Scan for the cell matching the given text and deliver its [x, y] coordinate at center. 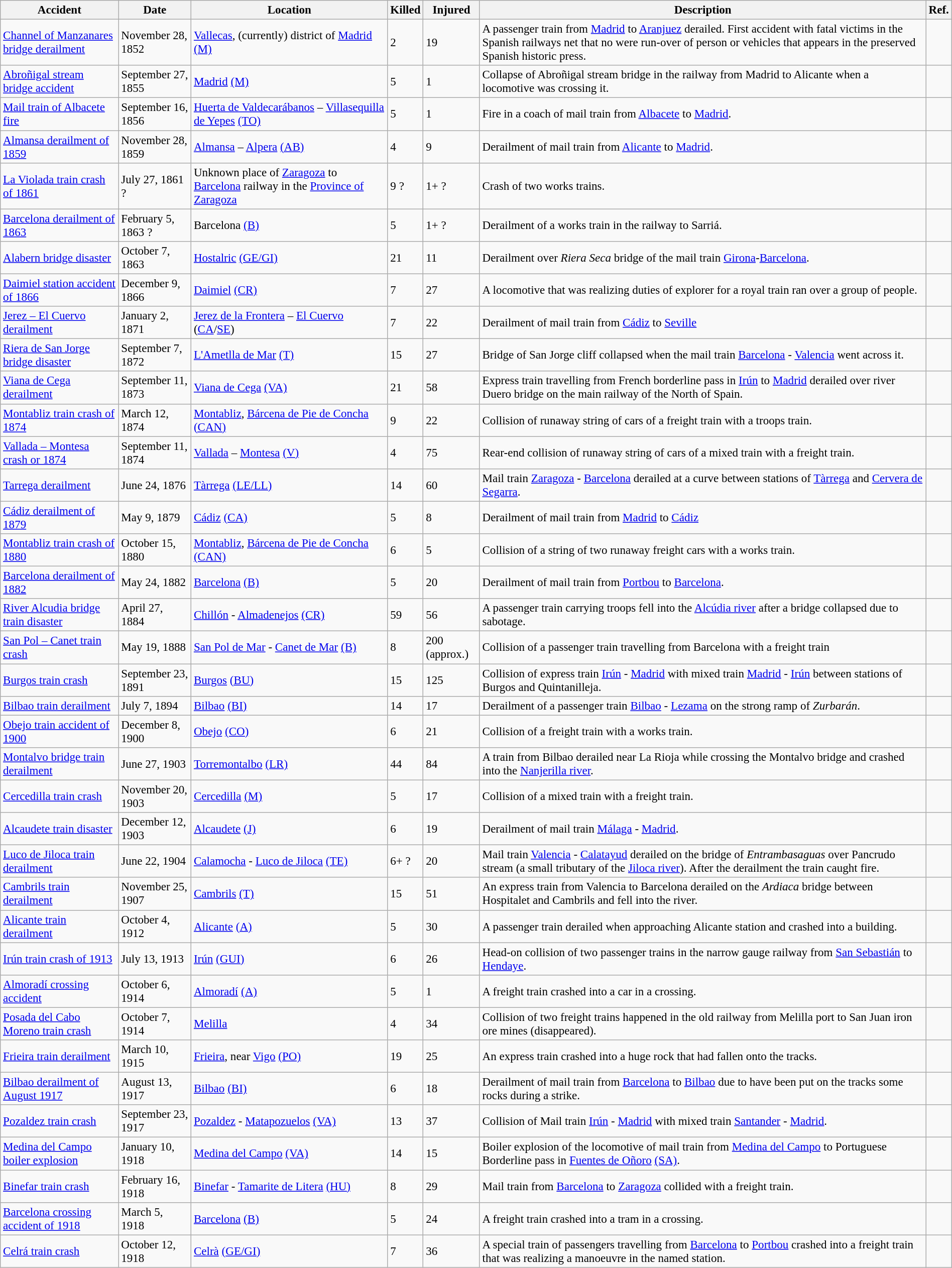
Pozaldez - Matapozuelos (VA) [289, 1121]
Vallecas, (currently) district of Madrid (M) [289, 43]
Medina del Campo boiler explosion [59, 1154]
Chillón - Almadenejos (CR) [289, 615]
October 15, 1880 [155, 550]
July 7, 1894 [155, 706]
December 8, 1900 [155, 731]
Burgos (BU) [289, 680]
Location [289, 10]
November 28, 1852 [155, 43]
Cádiz (CA) [289, 517]
June 27, 1903 [155, 764]
March 10, 1915 [155, 1057]
11 [451, 258]
February 16, 1918 [155, 1186]
An express train from Valencia to Barcelona derailed on the Ardiaca bridge between Hospitalet and Cambrils and fell into the river. [703, 894]
Derailment of mail train Málaga - Madrid. [703, 829]
Alicante (A) [289, 926]
Montalvo bridge train derailment [59, 764]
Obejo (CO) [289, 731]
Head-on collision of two passenger trains in the narrow gauge railway from San Sebastián to Hendaye. [703, 959]
Cambrils train derailment [59, 894]
October 6, 1914 [155, 991]
Collision of express train Irún - Madrid with mixed train Madrid - Irún between stations of Burgos and Quintanilleja. [703, 680]
Medina del Campo (VA) [289, 1154]
Binefar train crash [59, 1186]
September 16, 1856 [155, 114]
6+ ? [406, 862]
9 ? [406, 186]
Accident [59, 10]
Derailment of a works train in the railway to Sarriá. [703, 225]
13 [406, 1121]
November 28, 1859 [155, 147]
A passenger train carrying troops fell into the Alcúdia river after a bridge collapsed due to sabotage. [703, 615]
January 10, 1918 [155, 1154]
Description [703, 10]
Hostalric (GE/GI) [289, 258]
A freight train crashed into a tram in a crossing. [703, 1219]
Boiler explosion of the locomotive of mail train from Medina del Campo to Portuguese Borderline pass in Fuentes de Oñoro (SA). [703, 1154]
September 23, 1917 [155, 1121]
July 13, 1913 [155, 959]
Almansa derailment of 1859 [59, 147]
34 [451, 1023]
Barcelona crossing accident of 1918 [59, 1219]
Celrá train crash [59, 1251]
October 7, 1914 [155, 1023]
Alcaudete train disaster [59, 829]
29 [451, 1186]
Derailment of mail train from Portbou to Barcelona. [703, 583]
Frieira, near Vigo (PO) [289, 1057]
Express train travelling from French borderline pass in Irún to Madrid derailed over river Duero bridge on the main railway of the North of Spain. [703, 388]
Channel of Manzanares bridge derailment [59, 43]
September 11, 1874 [155, 453]
Torremontalbo (LR) [289, 764]
September 27, 1855 [155, 81]
Collision of a string of two runaway freight cars with a works train. [703, 550]
Rear-end collision of runaway string of cars of a mixed train with a freight train. [703, 453]
Viana de Cega derailment [59, 388]
Derailment over Riera Seca bridge of the mail train Girona-Barcelona. [703, 258]
Derailment of a passenger train Bilbao - Lezama on the strong ramp of Zurbarán. [703, 706]
Alcaudete (J) [289, 829]
A passenger train derailed when approaching Alicante station and crashed into a building. [703, 926]
26 [451, 959]
September 11, 1873 [155, 388]
Fire in a coach of mail train from Albacete to Madrid. [703, 114]
Derailment of mail train from Barcelona to Bilbao due to have been put on the tracks some rocks during a strike. [703, 1089]
Bilbao derailment of August 1917 [59, 1089]
Pozaldez train crash [59, 1121]
Bridge of San Jorge cliff collapsed when the mail train Barcelona - Valencia went across it. [703, 356]
Abroñigal stream bridge accident [59, 81]
Ref. [939, 10]
Tàrrega (LE/LL) [289, 485]
October 12, 1918 [155, 1251]
75 [451, 453]
December 12, 1903 [155, 829]
Irún (GUI) [289, 959]
58 [451, 388]
A special train of passengers travelling from Barcelona to Portbou crashed into a freight train that was realizing a manoeuvre in the named station. [703, 1251]
June 22, 1904 [155, 862]
18 [451, 1089]
April 27, 1884 [155, 615]
36 [451, 1251]
A locomotive that was realizing duties of explorer for a royal train ran over a group of people. [703, 290]
October 4, 1912 [155, 926]
Killed [406, 10]
Cercedilla train crash [59, 796]
October 7, 1863 [155, 258]
56 [451, 615]
September 7, 1872 [155, 356]
Date [155, 10]
Daimiel (CR) [289, 290]
March 5, 1918 [155, 1219]
25 [451, 1057]
Unknown place of Zaragoza to Barcelona railway in the Province of Zaragoza [289, 186]
Cercedilla (M) [289, 796]
Vallada – Montesa (V) [289, 453]
Huerta de Valdecarábanos – Villasequilla de Yepes (TO) [289, 114]
Barcelona derailment of 1863 [59, 225]
River Alcudia bridge train disaster [59, 615]
Melilla [289, 1023]
125 [451, 680]
Frieira train derailment [59, 1057]
Mail train from Barcelona to Zaragoza collided with a freight train. [703, 1186]
Celrà (GE/GI) [289, 1251]
44 [406, 764]
Alicante train derailment [59, 926]
May 19, 1888 [155, 648]
A train from Bilbao derailed near La Rioja while crossing the Montalvo bridge and crashed into the Nanjerilla river. [703, 764]
San Pol – Canet train crash [59, 648]
Almansa – Alpera (AB) [289, 147]
May 24, 1882 [155, 583]
Collapse of Abroñigal stream bridge in the railway from Madrid to Alicante when a locomotive was crossing it. [703, 81]
San Pol de Mar - Canet de Mar (B) [289, 648]
September 23, 1891 [155, 680]
Jerez de la Frontera – El Cuervo (CA/SE) [289, 322]
Luco de Jiloca train derailment [59, 862]
July 27, 1861 ? [155, 186]
Riera de San Jorge bridge disaster [59, 356]
Mail train Zaragoza - Barcelona derailed at a curve between stations of Tàrrega and Cervera de Segarra. [703, 485]
March 12, 1874 [155, 420]
An express train crashed into a huge rock that had fallen onto the tracks. [703, 1057]
A freight train crashed into a car in a crossing. [703, 991]
Derailment of mail train from Madrid to Cádiz [703, 517]
Calamocha - Luco de Jiloca (TE) [289, 862]
Montabliz train crash of 1874 [59, 420]
200 (approx.) [451, 648]
December 9, 1866 [155, 290]
84 [451, 764]
Cambrils (T) [289, 894]
37 [451, 1121]
May 9, 1879 [155, 517]
Derailment of mail train from Cádiz to Seville [703, 322]
Almoradí (A) [289, 991]
La Violada train crash of 1861 [59, 186]
30 [451, 926]
Almoradí crossing accident [59, 991]
24 [451, 1219]
Cádiz derailment of 1879 [59, 517]
60 [451, 485]
Daimiel station accident of 1866 [59, 290]
Collision of a mixed train with a freight train. [703, 796]
Tarrega derailment [59, 485]
Barcelona derailment of 1882 [59, 583]
Alabern bridge disaster [59, 258]
Collision of runaway string of cars of a freight train with a troops train. [703, 420]
Montabliz train crash of 1880 [59, 550]
51 [451, 894]
Collision of Mail train Irún - Madrid with mixed train Santander - Madrid. [703, 1121]
Posada del Cabo Moreno train crash [59, 1023]
Jerez – El Cuervo derailment [59, 322]
Vallada – Montesa crash or 1874 [59, 453]
Irún train crash of 1913 [59, 959]
August 13, 1917 [155, 1089]
Viana de Cega (VA) [289, 388]
Madrid (M) [289, 81]
2 [406, 43]
Mail train of Albacete fire [59, 114]
Collision of two freight trains happened in the old railway from Melilla port to San Juan iron ore mines (disappeared). [703, 1023]
Injured [451, 10]
Collision of a passenger train travelling from Barcelona with a freight train [703, 648]
November 25, 1907 [155, 894]
February 5, 1863 ? [155, 225]
January 2, 1871 [155, 322]
Derailment of mail train from Alicante to Madrid. [703, 147]
59 [406, 615]
Binefar - Tamarite de Litera (HU) [289, 1186]
Burgos train crash [59, 680]
Collision of a freight train with a works train. [703, 731]
Bilbao train derailment [59, 706]
November 20, 1903 [155, 796]
June 24, 1876 [155, 485]
Crash of two works trains. [703, 186]
L'Ametlla de Mar (T) [289, 356]
Obejo train accident of 1900 [59, 731]
